Determine the [X, Y] coordinate at the center of the cell enclosing the given text.  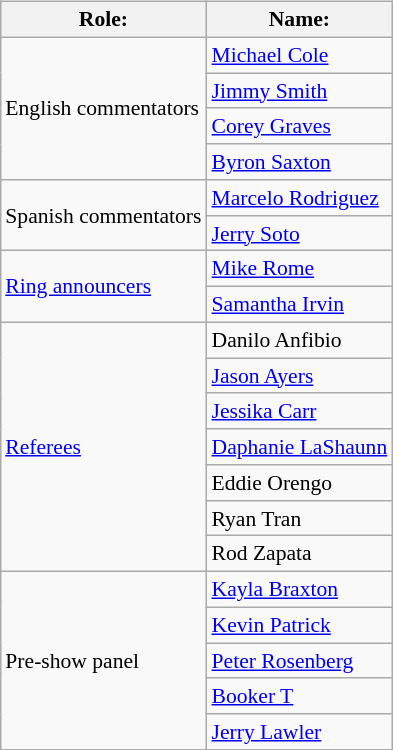
Eddie Orengo [299, 483]
Byron Saxton [299, 162]
Referees [103, 446]
Jerry Lawler [299, 732]
Mike Rome [299, 269]
Daphanie LaShaunn [299, 447]
Samantha Irvin [299, 305]
Spanish commentators [103, 216]
Corey Graves [299, 126]
Pre-show panel [103, 661]
Booker T [299, 696]
Marcelo Rodriguez [299, 198]
Ring announcers [103, 286]
Kevin Patrick [299, 625]
Michael Cole [299, 55]
Ryan Tran [299, 518]
Peter Rosenberg [299, 661]
Rod Zapata [299, 554]
Role: [103, 20]
Jason Ayers [299, 376]
Jerry Soto [299, 233]
Kayla Braxton [299, 590]
Jessika Carr [299, 411]
Jimmy Smith [299, 91]
Danilo Anfibio [299, 340]
English commentators [103, 108]
Name: [299, 20]
